Output the (X, Y) coordinate of the center of the cell containing the given text.  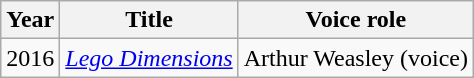
Title (149, 20)
2016 (30, 58)
Lego Dimensions (149, 58)
Voice role (356, 20)
Year (30, 20)
Arthur Weasley (voice) (356, 58)
